Scan for the cell matching the given text and deliver its (X, Y) coordinate at center. 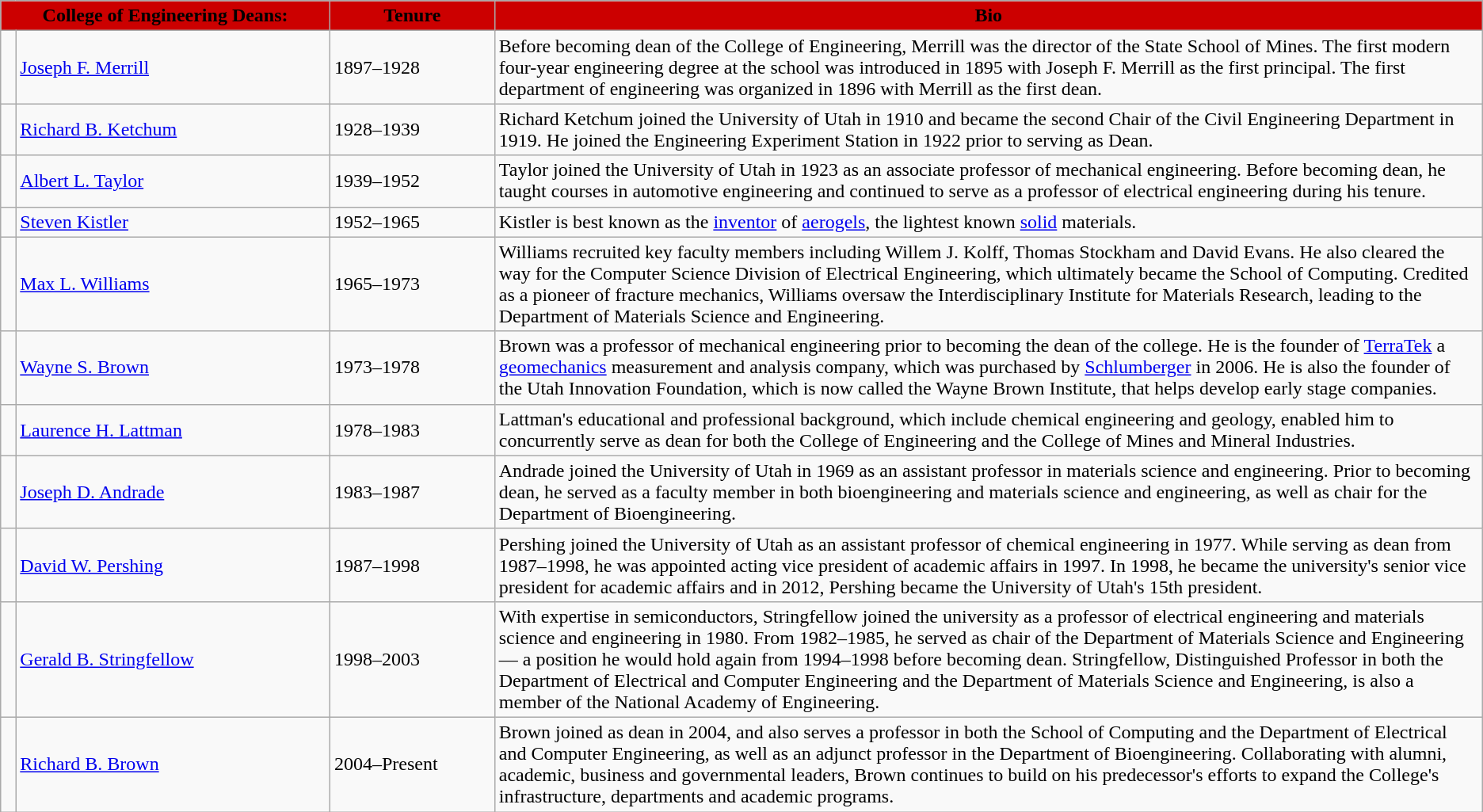
Steven Kistler (173, 222)
College of Engineering Deans: (166, 16)
Kistler is best known as the inventor of aerogels, the lightest known solid materials. (989, 222)
Richard B. Ketchum (173, 130)
David W. Pershing (173, 565)
1939–1952 (412, 181)
1965–1973 (412, 284)
Tenure (412, 16)
1897–1928 (412, 67)
Bio (989, 16)
Max L. Williams (173, 284)
1952–1965 (412, 222)
Albert L. Taylor (173, 181)
1998–2003 (412, 659)
2004–Present (412, 764)
1928–1939 (412, 130)
1973–1978 (412, 368)
1978–1983 (412, 429)
Laurence H. Lattman (173, 429)
1987–1998 (412, 565)
Joseph F. Merrill (173, 67)
Gerald B. Stringfellow (173, 659)
Joseph D. Andrade (173, 492)
Richard B. Brown (173, 764)
1983–1987 (412, 492)
Wayne S. Brown (173, 368)
